Extract the [x, y] coordinate from the center of the cell holding the provided text.  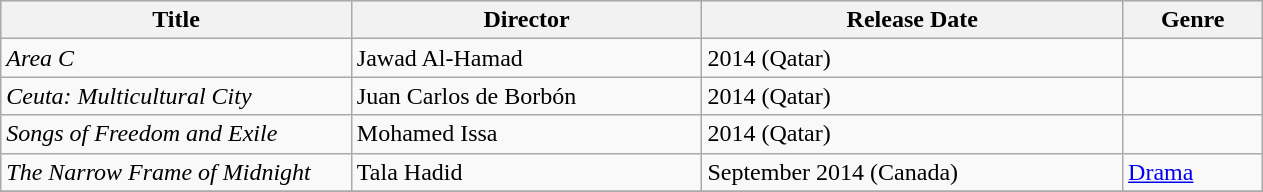
Jawad Al-Hamad [526, 58]
Release Date [912, 20]
Director [526, 20]
The Narrow Frame of Midnight [176, 172]
Tala Hadid [526, 172]
Mohamed Issa [526, 134]
Ceuta: Multicultural City [176, 96]
Genre [1193, 20]
Drama [1193, 172]
Songs of Freedom and Exile [176, 134]
Area C [176, 58]
Title [176, 20]
September 2014 (Canada) [912, 172]
Juan Carlos de Borbón [526, 96]
